Extract the (X, Y) coordinate from the center of the cell holding the provided text.  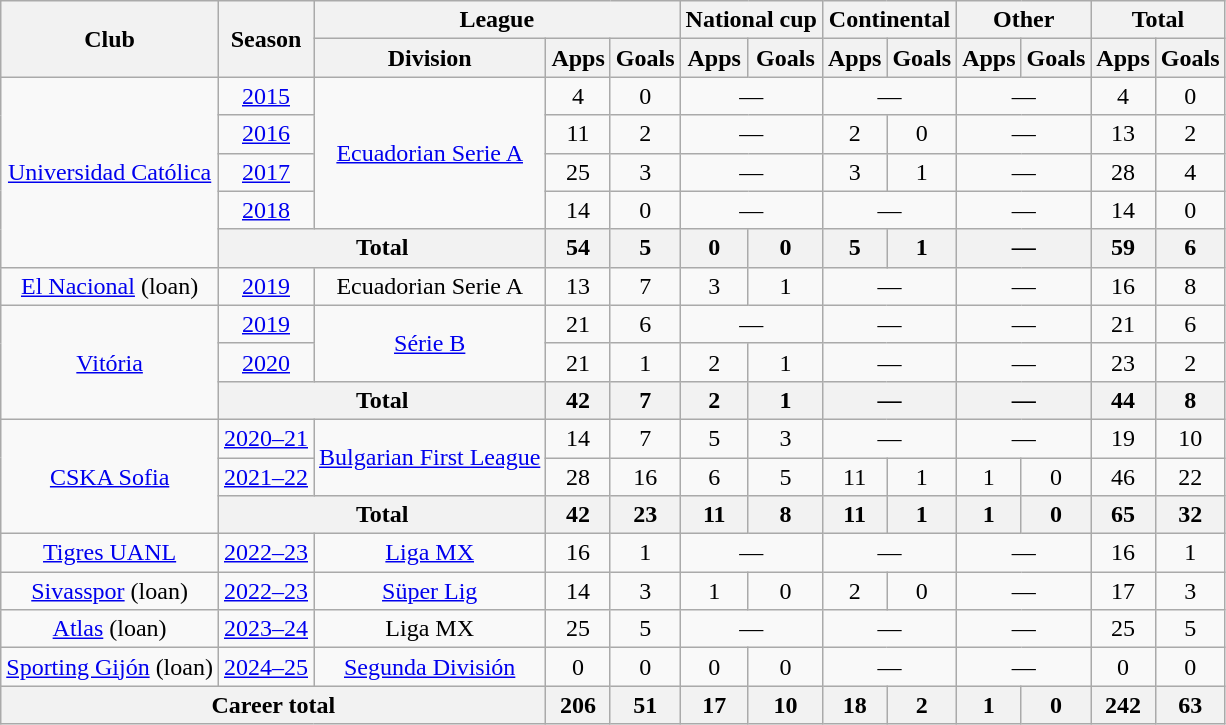
Other (1024, 20)
44 (1123, 400)
59 (1123, 248)
2016 (266, 134)
El Nacional (loan) (110, 286)
Bulgarian First League (430, 457)
Süper Lig (430, 591)
63 (1190, 705)
Vitória (110, 362)
2021–22 (266, 477)
206 (578, 705)
54 (578, 248)
Sporting Gijón (loan) (110, 667)
2020 (266, 362)
19 (1123, 438)
Série B (430, 343)
National cup (751, 20)
Universidad Católica (110, 172)
League (498, 20)
51 (645, 705)
Tigres UANL (110, 553)
2015 (266, 96)
2023–24 (266, 629)
Club (110, 39)
Season (266, 39)
CSKA Sofia (110, 476)
Division (430, 58)
18 (854, 705)
Sivasspor (loan) (110, 591)
2018 (266, 210)
32 (1190, 515)
22 (1190, 477)
2017 (266, 172)
46 (1123, 477)
Atlas (loan) (110, 629)
2020–21 (266, 438)
242 (1123, 705)
Continental (889, 20)
65 (1123, 515)
2024–25 (266, 667)
Career total (274, 705)
Segunda División (430, 667)
